For the text-containing cell, return its midpoint in (X, Y) coordinate format. 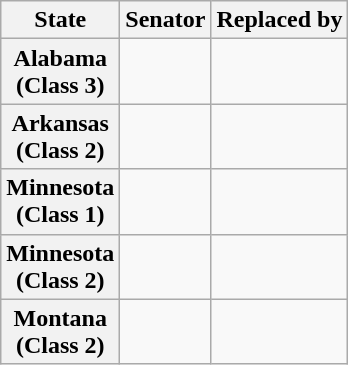
Minnesota(Class 1) (60, 202)
Replaced by (280, 20)
Senator (166, 20)
Arkansas(Class 2) (60, 136)
State (60, 20)
Alabama(Class 3) (60, 72)
Minnesota(Class 2) (60, 266)
Montana(Class 2) (60, 332)
